Locate the cell with the specified text and output its (X, Y) center coordinate. 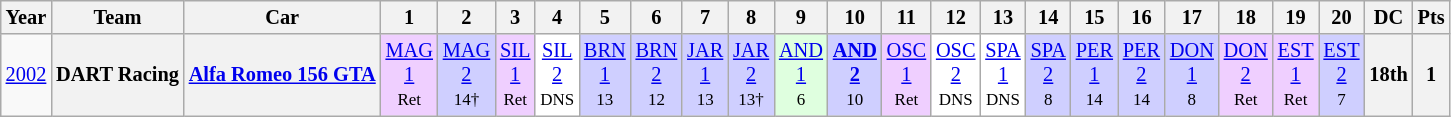
SIL2DNS (557, 75)
SPA1DNS (1002, 75)
BRN212 (657, 75)
AND210 (855, 75)
16 (1142, 17)
3 (515, 17)
Team (118, 17)
Pts (1432, 17)
2 (466, 17)
11 (906, 17)
BRN113 (605, 75)
20 (1342, 17)
Year (26, 17)
5 (605, 17)
Car (282, 17)
2002 (26, 75)
12 (956, 17)
JAR113 (705, 75)
AND16 (801, 75)
JAR213† (751, 75)
4 (557, 17)
OSC2DNS (956, 75)
PER214 (1142, 75)
14 (1048, 17)
MAG1Ret (410, 75)
OSC1Ret (906, 75)
PER114 (1094, 75)
9 (801, 17)
13 (1002, 17)
8 (751, 17)
DON18 (1192, 75)
17 (1192, 17)
18th (1388, 75)
Alfa Romeo 156 GTA (282, 75)
10 (855, 17)
EST1Ret (1296, 75)
15 (1094, 17)
19 (1296, 17)
SIL1Ret (515, 75)
18 (1246, 17)
EST27 (1342, 75)
SPA28 (1048, 75)
MAG214† (466, 75)
DON2Ret (1246, 75)
7 (705, 17)
6 (657, 17)
DC (1388, 17)
DART Racing (118, 75)
